Output the [X, Y] coordinate of the center of the cell containing the given text.  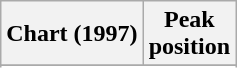
Chart (1997) [72, 34]
Peakposition [189, 34]
